For the text-containing cell, return its midpoint in [x, y] coordinate format. 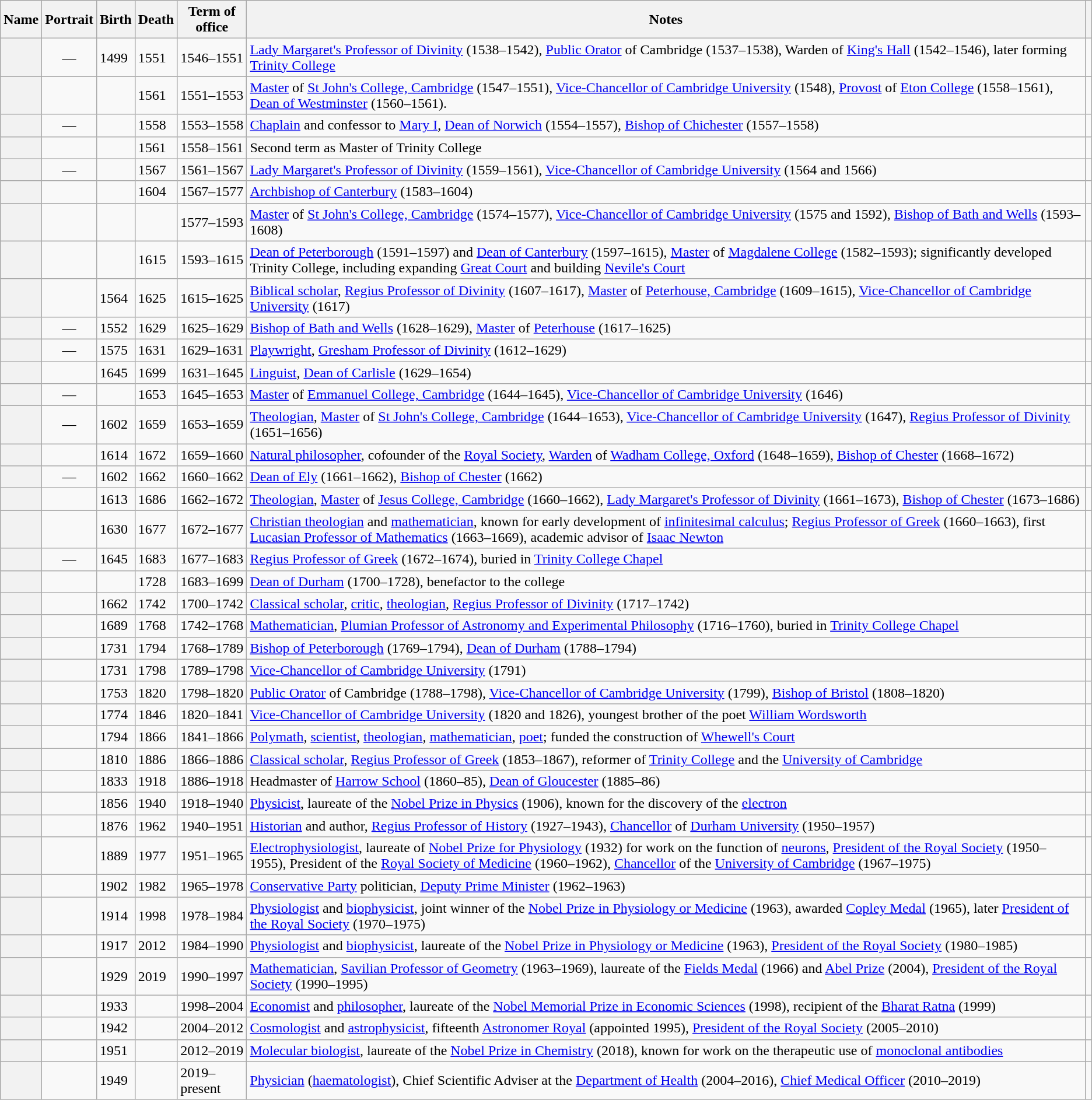
1876 [116, 826]
1499 [116, 57]
Second term as Master of Trinity College [666, 148]
1689 [116, 626]
Dean of Ely (1661–1662), Bishop of Chester (1662) [666, 477]
1546–1551 [212, 57]
Birth [116, 20]
1552 [116, 328]
Vice-Chancellor of Cambridge University (1820 and 1826), youngest brother of the poet William Wordsworth [666, 714]
2012–2019 [212, 1050]
1902 [116, 886]
1672–1677 [212, 530]
Master of St John's College, Cambridge (1574–1577), Vice-Chancellor of Cambridge University (1575 and 1592), Bishop of Bath and Wells (1593–1608) [666, 222]
Physicist, laureate of the Nobel Prize in Physics (1906), known for the discovery of the electron [666, 804]
1660–1662 [212, 477]
Natural philosopher, cofounder of the Royal Society, Warden of Wadham College, Oxford (1648–1659), Bishop of Chester (1668–1672) [666, 455]
1886–1918 [212, 782]
1841–1866 [212, 737]
1886 [156, 759]
Playwright, Gresham Professor of Divinity (1612–1629) [666, 350]
1683 [156, 559]
1551–1553 [212, 96]
1962 [156, 826]
Bishop of Bath and Wells (1628–1629), Master of Peterhouse (1617–1625) [666, 328]
1575 [116, 350]
1798 [156, 670]
1951 [116, 1050]
1742–1768 [212, 626]
1558 [156, 125]
Historian and author, Regius Professor of History (1927–1943), Chancellor of Durham University (1950–1957) [666, 826]
Linguist, Dean of Carlisle (1629–1654) [666, 373]
1820–1841 [212, 714]
Molecular biologist, laureate of the Nobel Prize in Chemistry (2018), known for work on the therapeutic use of monoclonal antibodies [666, 1050]
1659 [156, 425]
1558–1561 [212, 148]
1977 [156, 856]
1604 [156, 192]
Portrait [69, 20]
Name [21, 20]
1942 [116, 1028]
1949 [116, 1080]
2004–2012 [212, 1028]
2019–present [212, 1080]
1982 [156, 886]
1625–1629 [212, 328]
1653 [156, 395]
1742 [156, 604]
1631 [156, 350]
Classical scholar, critic, theologian, Regius Professor of Divinity (1717–1742) [666, 604]
Chaplain and confessor to Mary I, Dean of Norwich (1554–1557), Bishop of Chichester (1557–1558) [666, 125]
1672 [156, 455]
Bishop of Peterborough (1769–1794), Dean of Durham (1788–1794) [666, 648]
1699 [156, 373]
1561–1567 [212, 170]
1728 [156, 581]
1659–1660 [212, 455]
1940–1951 [212, 826]
1990–1997 [212, 976]
Archbishop of Canterbury (1583–1604) [666, 192]
Notes [666, 20]
Master of Emmanuel College, Cambridge (1644–1645), Vice-Chancellor of Cambridge University (1646) [666, 395]
Vice-Chancellor of Cambridge University (1791) [666, 670]
1810 [116, 759]
1567 [156, 170]
1933 [116, 1006]
1683–1699 [212, 581]
1567–1577 [212, 192]
2019 [156, 976]
1774 [116, 714]
Dean of Durham (1700–1728), benefactor to the college [666, 581]
Death [156, 20]
1564 [116, 297]
Theologian, Master of Jesus College, Cambridge (1660–1662), Lady Margaret's Professor of Divinity (1661–1673), Bishop of Chester (1673–1686) [666, 499]
1645–1653 [212, 395]
Headmaster of Harrow School (1860–85), Dean of Gloucester (1885–86) [666, 782]
1630 [116, 530]
1820 [156, 692]
1940 [156, 804]
1614 [116, 455]
Term of office [212, 20]
1613 [116, 499]
Public Orator of Cambridge (1788–1798), Vice-Chancellor of Cambridge University (1799), Bishop of Bristol (1808–1820) [666, 692]
1914 [116, 916]
Cosmologist and astrophysicist, fifteenth Astronomer Royal (appointed 1995), President of the Royal Society (2005–2010) [666, 1028]
Physiologist and biophysicist, laureate of the Nobel Prize in Physiology or Medicine (1963), President of the Royal Society (1980–1985) [666, 946]
1798–1820 [212, 692]
1629–1631 [212, 350]
Lady Margaret's Professor of Divinity (1559–1561), Vice-Chancellor of Cambridge University (1564 and 1566) [666, 170]
Economist and philosopher, laureate of the Nobel Memorial Prize in Economic Sciences (1998), recipient of the Bharat Ratna (1999) [666, 1006]
1753 [116, 692]
1918–1940 [212, 804]
2012 [156, 946]
1615 [156, 260]
1965–1978 [212, 886]
1917 [116, 946]
1984–1990 [212, 946]
1625 [156, 297]
1929 [116, 976]
1551 [156, 57]
1789–1798 [212, 670]
1653–1659 [212, 425]
Polymath, scientist, theologian, mathematician, poet; funded the construction of Whewell's Court [666, 737]
1677 [156, 530]
1593–1615 [212, 260]
1998 [156, 916]
Classical scholar, Regius Professor of Greek (1853–1867), reformer of Trinity College and the University of Cambridge [666, 759]
1951–1965 [212, 856]
1918 [156, 782]
1615–1625 [212, 297]
1833 [116, 782]
Physician (haematologist), Chief Scientific Adviser at the Department of Health (2004–2016), Chief Medical Officer (2010–2019) [666, 1080]
1553–1558 [212, 125]
1686 [156, 499]
1700–1742 [212, 604]
1866 [156, 737]
1631–1645 [212, 373]
1889 [116, 856]
Regius Professor of Greek (1672–1674), buried in Trinity College Chapel [666, 559]
Mathematician, Plumian Professor of Astronomy and Experimental Philosophy (1716–1760), buried in Trinity College Chapel [666, 626]
1662–1672 [212, 499]
1677–1683 [212, 559]
1768 [156, 626]
1856 [116, 804]
1998–2004 [212, 1006]
1577–1593 [212, 222]
1846 [156, 714]
1768–1789 [212, 648]
1629 [156, 328]
1866–1886 [212, 759]
Conservative Party politician, Deputy Prime Minister (1962–1963) [666, 886]
1978–1984 [212, 916]
